Pinpoint the cell where the given text exists, returning its [X, Y] midpoint coordinate. 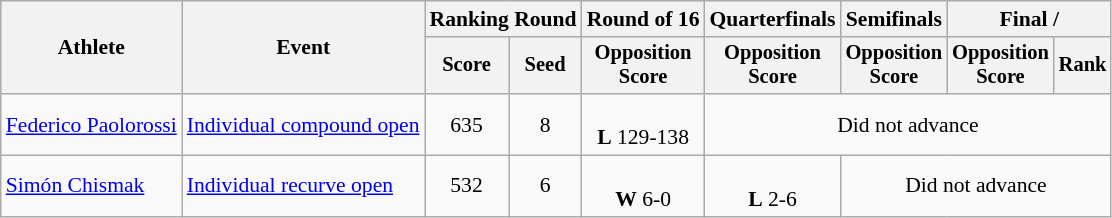
L 2-6 [773, 186]
Semifinals [894, 19]
Quarterfinals [773, 19]
6 [544, 186]
W 6-0 [644, 186]
8 [544, 124]
Round of 16 [644, 19]
Athlete [92, 48]
635 [466, 124]
Simón Chismak [92, 186]
Seed [544, 66]
Individual compound open [304, 124]
Federico Paolorossi [92, 124]
Final / [1029, 19]
Individual recurve open [304, 186]
Event [304, 48]
Score [466, 66]
L 129-138 [644, 124]
532 [466, 186]
Ranking Round [502, 19]
Rank [1083, 66]
